For the text-containing cell, return its midpoint in [x, y] coordinate format. 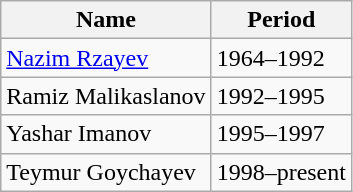
1998–present [281, 172]
Yashar Imanov [106, 134]
1992–1995 [281, 96]
Nazim Rzayev [106, 58]
Period [281, 20]
Teymur Goychayev [106, 172]
Ramiz Malikaslanov [106, 96]
Name [106, 20]
1995–1997 [281, 134]
1964–1992 [281, 58]
